Identify which cell holds the provided text, then report its (X, Y) central coordinate. 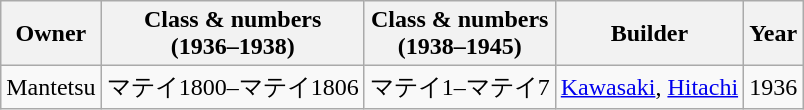
Class & numbers(1936–1938) (232, 34)
マテイ1800–マテイ1806 (232, 88)
Builder (649, 34)
1936 (774, 88)
Year (774, 34)
Kawasaki, Hitachi (649, 88)
Owner (51, 34)
マテイ1–マテイ7 (460, 88)
Class & numbers(1938–1945) (460, 34)
Mantetsu (51, 88)
